Return the (x, y) coordinate for the center point of the cell that contains the specified text.  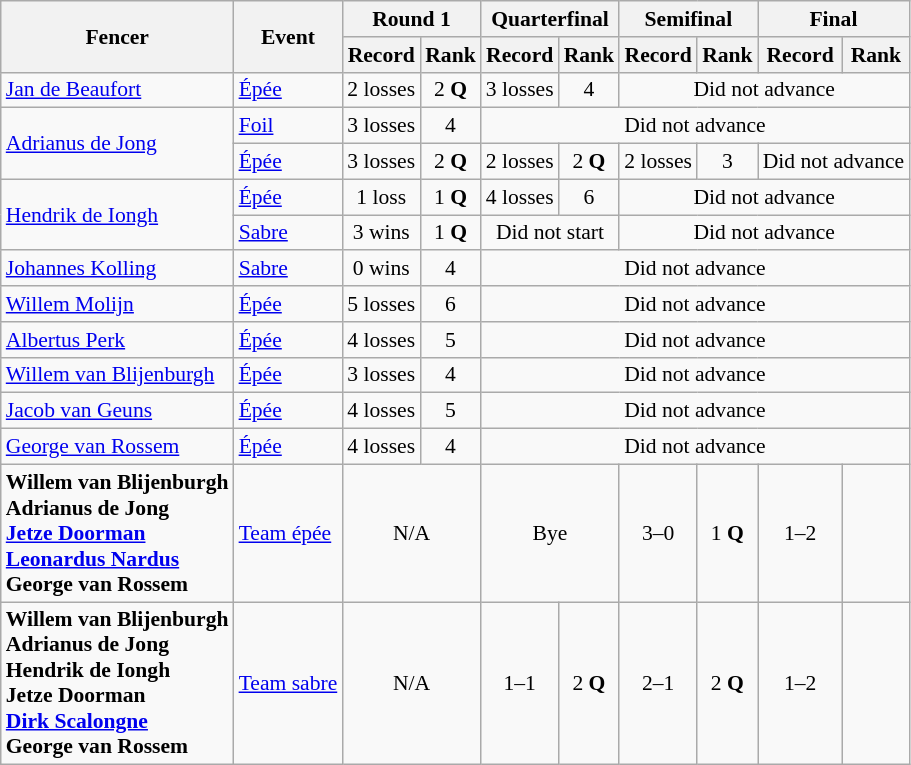
Adrianus de Jong (118, 144)
5 losses (381, 304)
3 (728, 162)
Johannes Kolling (118, 269)
3–0 (658, 533)
3 wins (381, 233)
Foil (288, 126)
Quarterfinal (550, 19)
1 loss (381, 197)
Round 1 (411, 19)
Fencer (118, 36)
Team sabre (288, 684)
Did not start (550, 233)
Jacob van Geuns (118, 411)
Jan de Beaufort (118, 90)
Willem van Blijenburgh Adrianus de Jong Hendrik de Iongh Jetze Doorman Dirk Scalongne George van Rossem (118, 684)
Willem van Blijenburgh (118, 375)
Bye (550, 533)
0 wins (381, 269)
1–1 (520, 684)
Final (834, 19)
Team épée (288, 533)
Albertus Perk (118, 340)
2–1 (658, 684)
Event (288, 36)
George van Rossem (118, 447)
Willem Molijn (118, 304)
Hendrik de Iongh (118, 214)
Semifinal (688, 19)
Willem van Blijenburgh Adrianus de Jong Jetze Doorman Leonardus Nardus George van Rossem (118, 533)
